Search for the cell housing the specified text and yield its [X, Y] center coordinate. 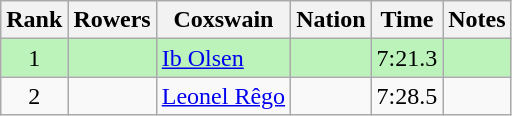
Time [407, 20]
Leonel Rêgo [223, 96]
1 [34, 58]
2 [34, 96]
Rank [34, 20]
Nation [331, 20]
Ib Olsen [223, 58]
Coxswain [223, 20]
7:28.5 [407, 96]
Notes [477, 20]
7:21.3 [407, 58]
Rowers [112, 20]
